Identify which cell holds the provided text, then report its (x, y) central coordinate. 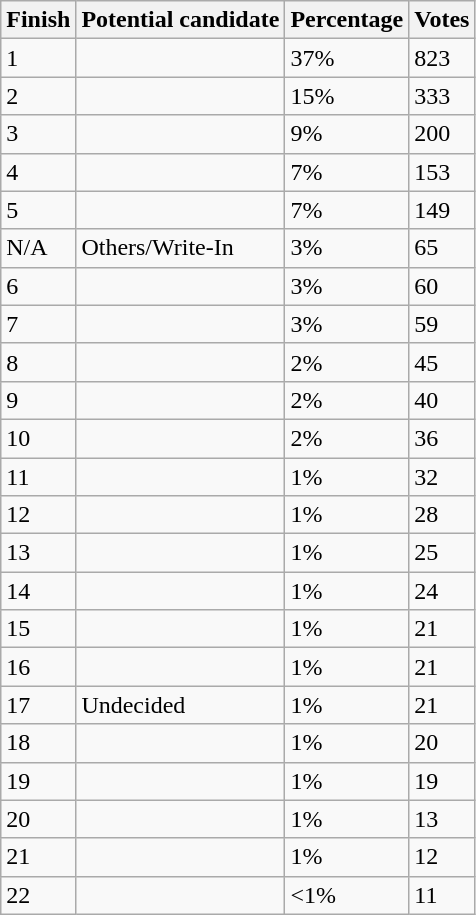
65 (442, 248)
8 (38, 362)
Others/Write-In (180, 248)
4 (38, 172)
17 (38, 705)
15% (347, 96)
14 (38, 591)
153 (442, 172)
32 (442, 477)
N/A (38, 248)
6 (38, 286)
25 (442, 553)
823 (442, 58)
Votes (442, 20)
3 (38, 134)
Potential candidate (180, 20)
9% (347, 134)
9 (38, 400)
7 (38, 324)
149 (442, 210)
40 (442, 400)
5 (38, 210)
1 (38, 58)
45 (442, 362)
22 (38, 895)
37% (347, 58)
16 (38, 667)
10 (38, 438)
15 (38, 629)
333 (442, 96)
<1% (347, 895)
Undecided (180, 705)
60 (442, 286)
28 (442, 515)
59 (442, 324)
36 (442, 438)
200 (442, 134)
24 (442, 591)
Finish (38, 20)
Percentage (347, 20)
2 (38, 96)
18 (38, 743)
